Provide the (x, y) coordinate of the cell's center where the given text is located.  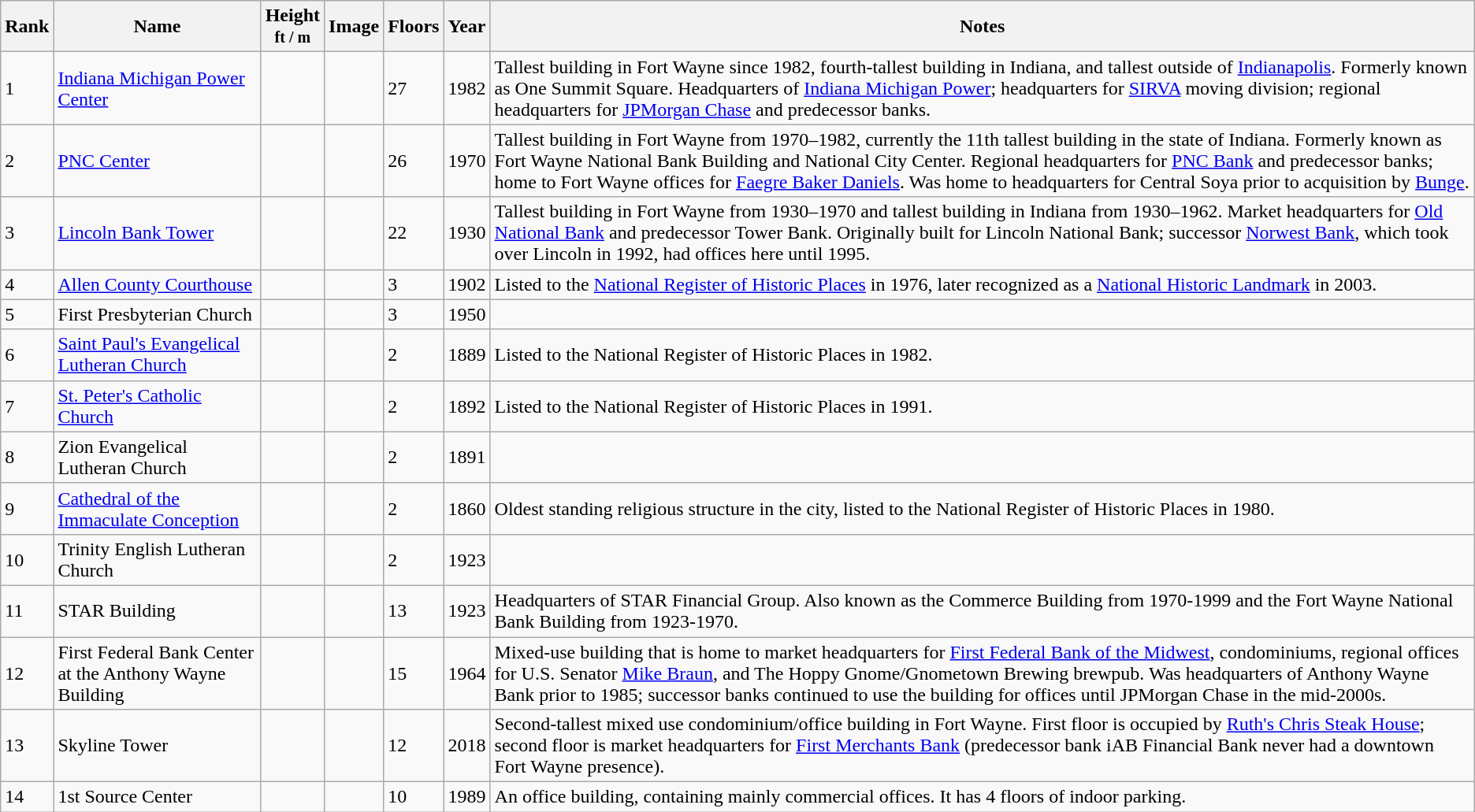
Oldest standing religious structure in the city, listed to the National Register of Historic Places in 1980. (982, 509)
Allen County Courthouse (158, 284)
6 (27, 354)
1902 (466, 284)
Rank (27, 27)
Skyline Tower (158, 746)
1950 (466, 314)
1930 (466, 233)
1892 (466, 406)
Cathedral of the Immaculate Conception (158, 509)
9 (27, 509)
1982 (466, 88)
5 (27, 314)
Listed to the National Register of Historic Places in 1976, later recognized as a National Historic Landmark in 2003. (982, 284)
11 (27, 611)
Trinity English Lutheran Church (158, 559)
26 (414, 161)
Headquarters of STAR Financial Group. Also known as the Commerce Building from 1970-1999 and the Fort Wayne National Bank Building from 1923-1970. (982, 611)
15 (414, 673)
1891 (466, 457)
1970 (466, 161)
1889 (466, 354)
22 (414, 233)
PNC Center (158, 161)
First Presbyterian Church (158, 314)
1st Source Center (158, 797)
Zion Evangelical Lutheran Church (158, 457)
Listed to the National Register of Historic Places in 1991. (982, 406)
1989 (466, 797)
8 (27, 457)
St. Peter's Catholic Church (158, 406)
7 (27, 406)
27 (414, 88)
Listed to the National Register of Historic Places in 1982. (982, 354)
Heightft / m (292, 27)
14 (27, 797)
1 (27, 88)
Lincoln Bank Tower (158, 233)
Indiana Michigan Power Center (158, 88)
Notes (982, 27)
Year (466, 27)
An office building, containing mainly commercial offices. It has 4 floors of indoor parking. (982, 797)
1860 (466, 509)
Name (158, 27)
1964 (466, 673)
2018 (466, 746)
First Federal Bank Center at the Anthony Wayne Building (158, 673)
Image (355, 27)
STAR Building (158, 611)
4 (27, 284)
Saint Paul's Evangelical Lutheran Church (158, 354)
Floors (414, 27)
